Locate the cell with the specified text and output its (x, y) center coordinate. 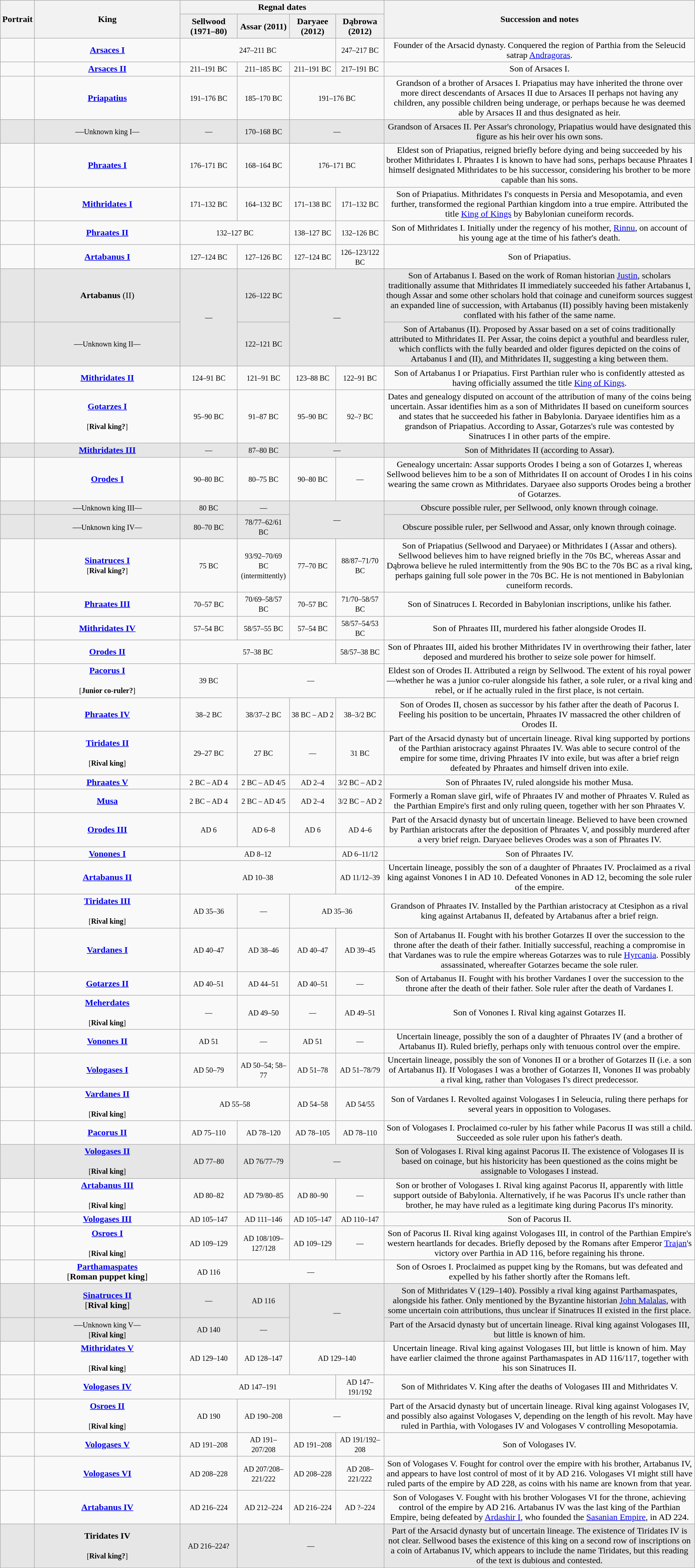
Part of the Arsacid dynasty but of uncertain lineage. Rival king against Vologases III, but little is known of him. (540, 1329)
Assar (2011) (263, 26)
123–88 BC (313, 378)
AD 76/77–79 (263, 1161)
138–127 BC (313, 232)
Vardanes II[Rival king] (107, 1104)
AD 50–79 (209, 1070)
Phraates II (107, 232)
AD 191/192–208 (360, 1445)
AD 78–105 (313, 1132)
77–70 BC (313, 565)
38/37–2 BC (263, 714)
AD 54/55 (360, 1104)
Gotarzes I[Rival king?] (107, 417)
Son of Artabanus I or Priapatius. First Parthian ruler who is confidently attested as having officially assumed the title King of Kings. (540, 378)
Vardanes I (107, 950)
168–164 BC (263, 165)
Arsaces II (107, 69)
Mithridates IV (107, 628)
171–138 BC (313, 204)
Orodes I (107, 479)
92–? BC (360, 417)
Osroes I[Rival king] (107, 1243)
132–127 BC (235, 232)
AD 77–80 (209, 1161)
Son of Vologases IV. (540, 1445)
Phraates IV (107, 714)
Pacorus I[Junior co-ruler?] (107, 681)
38 BC – AD 2 (313, 714)
Obscure possible ruler, per Sellwood and Assar, only known through coinage. (540, 527)
126–123/122 BC (360, 257)
AD 54–58 (313, 1104)
Priapatius (107, 98)
AD 140 (209, 1329)
Parthamaspates[Roman puppet king] (107, 1272)
122–121 BC (263, 344)
39 BC (209, 681)
AD 49–51 (360, 1012)
AD 44–51 (263, 983)
Phraates I (107, 165)
Son of Mithridates I. Initially under the regency of his mother, Rinnu, on account of his young age at the time of his father's death. (540, 232)
91–87 BC (263, 417)
Grandson of Arsaces II. Per Assar's chronology, Priapatius would have designated this figure as his heir over his own sons. (540, 131)
Son of Phraates III, murdered his father alongside Orodes II. (540, 628)
Vologases IV (107, 1387)
Artabanus II (107, 878)
Vonones I (107, 853)
AD 51–78/79 (360, 1070)
AD 78–120 (263, 1132)
Portrait (18, 19)
Son of Arsaces I. (540, 69)
Son of Phraates IV, ruled alongside his mother Musa. (540, 782)
Sinatruces I[Rival king?] (107, 565)
AD 8–12 (258, 853)
70/69–58/57 BC (263, 604)
Phraates III (107, 604)
AD 147–191 (258, 1387)
AD 6–11/12 (360, 853)
AD 6–8 (263, 829)
71/70–58/57 BC (360, 604)
211–185 BC (263, 69)
AD 128–147 (263, 1358)
Vologases II[Rival king] (107, 1161)
AD 212–224 (263, 1507)
AD 190 (209, 1416)
38–3/2 BC (360, 714)
29–27 BC (209, 753)
AD 208–221/222 (360, 1473)
Meherdates[Rival king] (107, 1012)
Founder of the Arsacid dynasty. Conquered the region of Parthia from the Seleucid satrap Andragoras. (540, 50)
80–75 BC (263, 479)
AD 75–110 (209, 1132)
Son of Vologases I. Proclaimed co-ruler by his father while Pacorus II was still a child. Succeeded as sole ruler upon his father's death. (540, 1132)
AD 11/12–39 (360, 878)
132–126 BC (360, 232)
80 BC (209, 508)
Pacorus II (107, 1132)
AD 51–78 (313, 1070)
Regnal dates (282, 7)
Vologases I (107, 1070)
Mithridates I (107, 204)
AD 110–147 (360, 1219)
Son of Vonones I. Rival king against Gotarzes II. (540, 1012)
Tiridates III[Rival king] (107, 911)
AD 80–90 (313, 1195)
AD 10–38 (258, 878)
Son of Mithridates II (according to Assar). (540, 450)
Artabanus III[Rival king] (107, 1195)
Orodes III (107, 829)
75 BC (209, 565)
Son of Sinatruces I. Recorded in Babylonian inscriptions, unlike his father. (540, 604)
AD 111–146 (263, 1219)
AD 55–58 (235, 1104)
Son of Pacorus II. (540, 1219)
Phraates V (107, 782)
57–38 BC (258, 652)
—Unknown king III— (107, 508)
Mithridates V[Rival king] (107, 1358)
AD 80–82 (209, 1195)
Tiridates IV[Rival king?] (107, 1546)
93/92–70/69 BC(intermittently) (263, 565)
AD 216–224? (209, 1546)
185–170 BC (263, 98)
Musa (107, 801)
Orodes II (107, 652)
124–91 BC (209, 378)
Mithridates III (107, 450)
AD 191–207/208 (263, 1445)
217–191 BC (360, 69)
Son of Vardanes I. Revolted against Vologases I in Seleucia, ruling there perhaps for several years in opposition to Vologases. (540, 1104)
78/77–62/61 BC (263, 527)
127–126 BC (263, 257)
AD 78–110 (360, 1132)
AD 49–50 (263, 1012)
247–211 BC (258, 50)
88/87–71/70 BC (360, 565)
58/57–54/53 BC (360, 628)
AD 207/208–221/222 (263, 1473)
58/57–38 BC (360, 652)
247–217 BC (360, 50)
King (107, 19)
Arsaces I (107, 50)
Osroes II[Rival king] (107, 1416)
AD 50–54; 58–77 (263, 1070)
126–122 BC (263, 295)
Succession and notes (540, 19)
—Unknown king II— (107, 344)
AD 79/80–85 (263, 1195)
Obscure possible ruler, per Sellwood, only known through coinage. (540, 508)
—Unknown king IV— (107, 527)
Vologases V (107, 1445)
Sellwood (1971–80) (209, 26)
Daryaee (2012) (313, 26)
AD 190–208 (263, 1416)
Dąbrowa (2012) (360, 26)
38–2 BC (209, 714)
Vonones II (107, 1041)
122–91 BC (360, 378)
Son of Phraates IV. (540, 853)
Gotarzes II (107, 983)
AD 4–6 (360, 829)
31 BC (360, 753)
Son of Mithridates V. King after the deaths of Vologases III and Mithridates V. (540, 1387)
80–70 BC (209, 527)
87–80 BC (263, 450)
Artabanus IV (107, 1507)
58/57–55 BC (263, 628)
—Unknown king I— (107, 131)
AD 38–46 (263, 950)
AD ?–224 (360, 1507)
—Unknown king V—[Rival king] (107, 1329)
170–168 BC (263, 131)
27 BC (263, 753)
Son of Osroes I. Proclaimed as puppet king by the Romans, but was defeated and expelled by his father shortly after the Romans left. (540, 1272)
Artabanus (II) (107, 295)
121–91 BC (263, 378)
AD 39–45 (360, 950)
Son of Priapatius. (540, 257)
Tiridates II[Rival king] (107, 753)
164–132 BC (263, 204)
Mithridates II (107, 378)
Artabanus I (107, 257)
AD 108/109–127/128 (263, 1243)
AD 147–191/192 (360, 1387)
Sinatruces II[Rival king] (107, 1300)
Vologases VI (107, 1473)
Vologases III (107, 1219)
